Return the [X, Y] coordinate for the center point of the cell that contains the specified text.  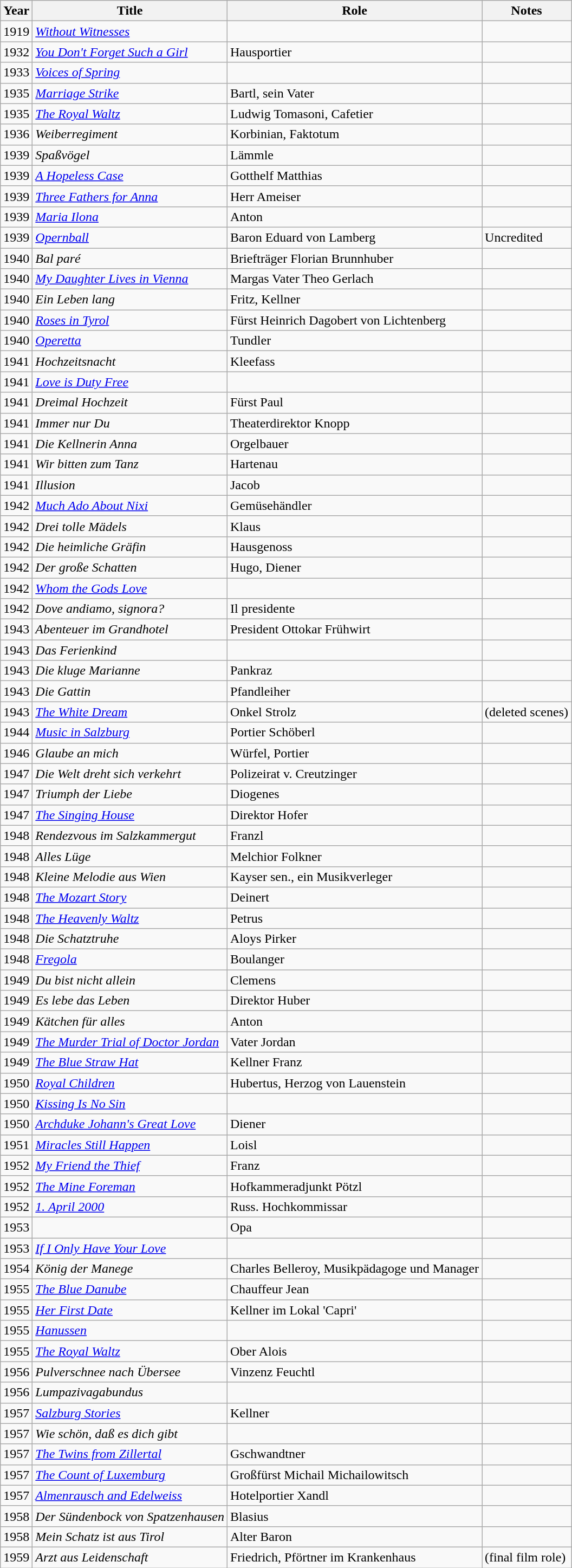
1946 [16, 753]
Herr Ameiser [354, 196]
The Blue Danube [130, 1290]
President Ottokar Frühwirt [354, 630]
Royal Children [130, 1083]
Blasius [354, 1516]
Maria Ilona [130, 217]
Friedrich, Pförtner im Krankenhaus [354, 1557]
1. April 2000 [130, 1207]
Die Welt dreht sich verkehrt [130, 774]
Alter Baron [354, 1537]
Gschwandtner [354, 1454]
Briefträger Florian Brunnhuber [354, 258]
1954 [16, 1269]
Role [354, 11]
Aloys Pirker [354, 939]
Bartl, sein Vater [354, 93]
(deleted scenes) [526, 712]
Year [16, 11]
Archduke Johann's Great Love [130, 1124]
Spaßvögel [130, 155]
Dreimal Hochzeit [130, 403]
Hotelportier Xandl [354, 1495]
The Mine Foreman [130, 1186]
Wir bitten zum Tanz [130, 464]
Die Schatztruhe [130, 939]
Glaube an mich [130, 753]
Es lebe das Leben [130, 1001]
Alles Lüge [130, 856]
Charles Belleroy, Musikpädagoge und Manager [354, 1269]
Her First Date [130, 1310]
Korbinian, Faktotum [354, 134]
Dove andiamo, signora? [130, 609]
Operetta [130, 341]
Hanussen [130, 1331]
Franz [354, 1165]
The Mozart Story [130, 897]
Vinzenz Feuchtl [354, 1372]
Bal paré [130, 258]
Chauffeur Jean [354, 1290]
Der Sündenbock von Spatzenhausen [130, 1516]
The Count of Luxemburg [130, 1475]
Hugo, Diener [354, 567]
Wie schön, daß es dich gibt [130, 1434]
Illusion [130, 485]
Direktor Hofer [354, 815]
Kleine Melodie aus Wien [130, 877]
1936 [16, 134]
Die Kellnerin Anna [130, 444]
The Blue Straw Hat [130, 1062]
Ein Leben lang [130, 300]
Marriage Strike [130, 93]
1932 [16, 52]
Tundler [354, 341]
Lämmle [354, 155]
Kellner im Lokal 'Capri' [354, 1310]
Onkel Strolz [354, 712]
Polizeirat v. Creutzinger [354, 774]
Miracles Still Happen [130, 1145]
Die Gattin [130, 691]
Three Fathers for Anna [130, 196]
Lumpazivagabundus [130, 1392]
Fürst Paul [354, 403]
Hofkammeradjunkt Pötzl [354, 1186]
Pankraz [354, 671]
Title [130, 11]
1959 [16, 1557]
My Friend the Thief [130, 1165]
Without Witnesses [130, 31]
Loisl [354, 1145]
Notes [526, 11]
Deinert [354, 897]
Diener [354, 1124]
Hausgenoss [354, 547]
Ober Alois [354, 1351]
My Daughter Lives in Vienna [130, 279]
Fregola [130, 960]
Großfürst Michail Michailowitsch [354, 1475]
Das Ferienkind [130, 650]
Voices of Spring [130, 73]
Direktor Huber [354, 1001]
The Heavenly Waltz [130, 918]
Du bist nicht allein [130, 980]
Il presidente [354, 609]
Abenteuer im Grandhotel [130, 630]
Franzl [354, 835]
You Don't Forget Such a Girl [130, 52]
Klaus [354, 526]
Portier Schöberl [354, 733]
Die kluge Marianne [130, 671]
Fritz, Kellner [354, 300]
Much Ado About Nixi [130, 506]
Würfel, Portier [354, 753]
Arzt aus Leidenschaft [130, 1557]
Drei tolle Mädels [130, 526]
Hartenau [354, 464]
The Murder Trial of Doctor Jordan [130, 1042]
Russ. Hochkommissar [354, 1207]
A Hopeless Case [130, 176]
König der Manege [130, 1269]
Weiberregiment [130, 134]
Triumph der Liebe [130, 794]
Vater Jordan [354, 1042]
Opernball [130, 237]
Hausportier [354, 52]
Music in Salzburg [130, 733]
(final film role) [526, 1557]
Kissing Is No Sin [130, 1104]
Gotthelf Matthias [354, 176]
Opa [354, 1227]
The Twins from Zillertal [130, 1454]
Gemüsehändler [354, 506]
Theaterdirektor Knopp [354, 423]
Orgelbauer [354, 444]
Baron Eduard von Lamberg [354, 237]
Boulanger [354, 960]
1919 [16, 31]
Fürst Heinrich Dagobert von Lichtenberg [354, 320]
Almenrausch and Edelweiss [130, 1495]
Ludwig Tomasoni, Cafetier [354, 114]
Love is Duty Free [130, 382]
Hochzeitsnacht [130, 361]
Whom the Gods Love [130, 588]
Kätchen für alles [130, 1021]
Kellner Franz [354, 1062]
Der große Schatten [130, 567]
Pfandleiher [354, 691]
Rendezvous im Salzkammergut [130, 835]
Mein Schatz ist aus Tirol [130, 1537]
Kleefass [354, 361]
Salzburg Stories [130, 1413]
Kellner [354, 1413]
Diogenes [354, 794]
Uncredited [526, 237]
1944 [16, 733]
1933 [16, 73]
Margas Vater Theo Gerlach [354, 279]
Clemens [354, 980]
Kayser sen., ein Musikverleger [354, 877]
Petrus [354, 918]
1951 [16, 1145]
Jacob [354, 485]
Pulverschnee nach Übersee [130, 1372]
If I Only Have Your Love [130, 1248]
Die heimliche Gräfin [130, 547]
Hubertus, Herzog von Lauenstein [354, 1083]
Roses in Tyrol [130, 320]
Immer nur Du [130, 423]
Melchior Folkner [354, 856]
The Singing House [130, 815]
The White Dream [130, 712]
